For the text-containing cell, return its midpoint in [X, Y] coordinate format. 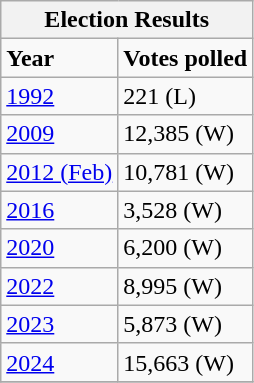
2023 [60, 324]
2020 [60, 248]
5,873 (W) [186, 324]
3,528 (W) [186, 210]
2009 [60, 134]
8,995 (W) [186, 286]
2012 (Feb) [60, 172]
6,200 (W) [186, 248]
10,781 (W) [186, 172]
Votes polled [186, 58]
15,663 (W) [186, 362]
2016 [60, 210]
2022 [60, 286]
Year [60, 58]
Election Results [127, 20]
221 (L) [186, 96]
12,385 (W) [186, 134]
1992 [60, 96]
2024 [60, 362]
